Return [X, Y] of the center of cell containing provided text 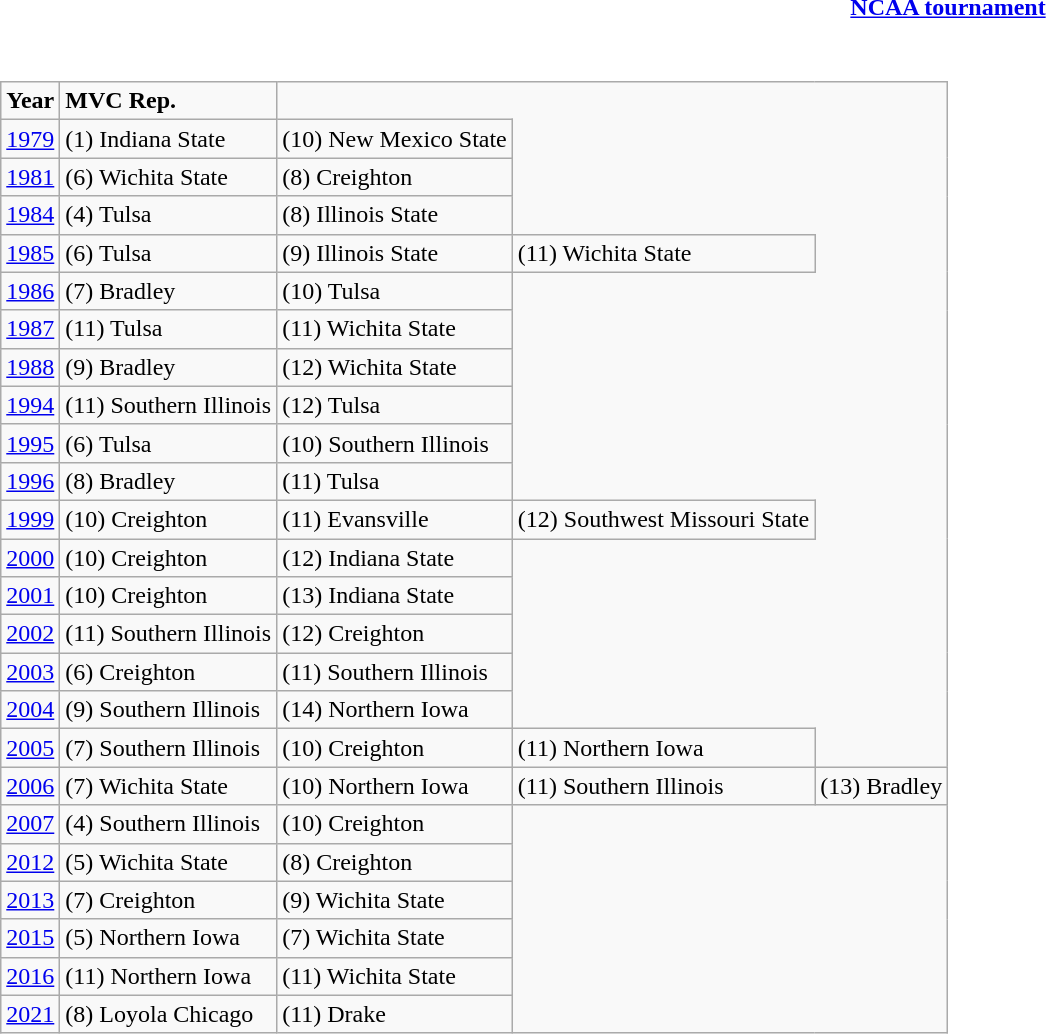
2016 [30, 976]
(10) Southern Illinois [395, 443]
1979 [30, 139]
2002 [30, 634]
1981 [30, 177]
(11) Evansville [395, 519]
2006 [30, 786]
2004 [30, 710]
1987 [30, 329]
(8) Bradley [168, 481]
(12) Tulsa [395, 405]
(7) Creighton [168, 900]
(11) Drake [395, 1014]
(10) Tulsa [395, 291]
(4) Southern Illinois [168, 824]
2015 [30, 938]
(13) Bradley [882, 786]
(8) Loyola Chicago [168, 1014]
(9) Wichita State [395, 900]
(14) Northern Iowa [395, 710]
(7) Bradley [168, 291]
(9) Southern Illinois [168, 710]
1985 [30, 253]
2005 [30, 748]
1988 [30, 367]
(4) Tulsa [168, 215]
(5) Northern Iowa [168, 938]
2021 [30, 1014]
(6) Wichita State [168, 177]
2013 [30, 900]
2007 [30, 824]
(7) Southern Illinois [168, 748]
(10) Northern Iowa [395, 786]
1994 [30, 405]
(1) Indiana State [168, 139]
(5) Wichita State [168, 862]
1986 [30, 291]
(12) Indiana State [395, 557]
(9) Bradley [168, 367]
(12) Southwest Missouri State [663, 519]
2003 [30, 672]
2000 [30, 557]
(9) Illinois State [395, 253]
1996 [30, 481]
(12) Wichita State [395, 367]
(10) New Mexico State [395, 139]
(13) Indiana State [395, 596]
(8) Illinois State [395, 215]
2001 [30, 596]
(12) Creighton [395, 634]
2012 [30, 862]
1995 [30, 443]
(6) Creighton [168, 672]
1984 [30, 215]
1999 [30, 519]
Year [30, 101]
MVC Rep. [168, 101]
